Determine the [X, Y] coordinate at the center of the cell enclosing the given text.  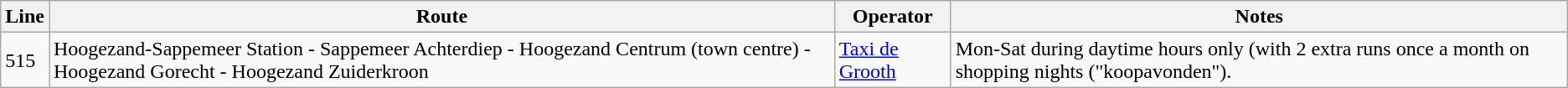
Taxi de Grooth [893, 60]
Mon-Sat during daytime hours only (with 2 extra runs once a month on shopping nights ("koopavonden"). [1259, 60]
Route [441, 17]
Line [25, 17]
Hoogezand-Sappemeer Station - Sappemeer Achterdiep - Hoogezand Centrum (town centre) - Hoogezand Gorecht - Hoogezand Zuiderkroon [441, 60]
Notes [1259, 17]
Operator [893, 17]
515 [25, 60]
